Determine the (X, Y) coordinate at the center of the cell enclosing the given text.  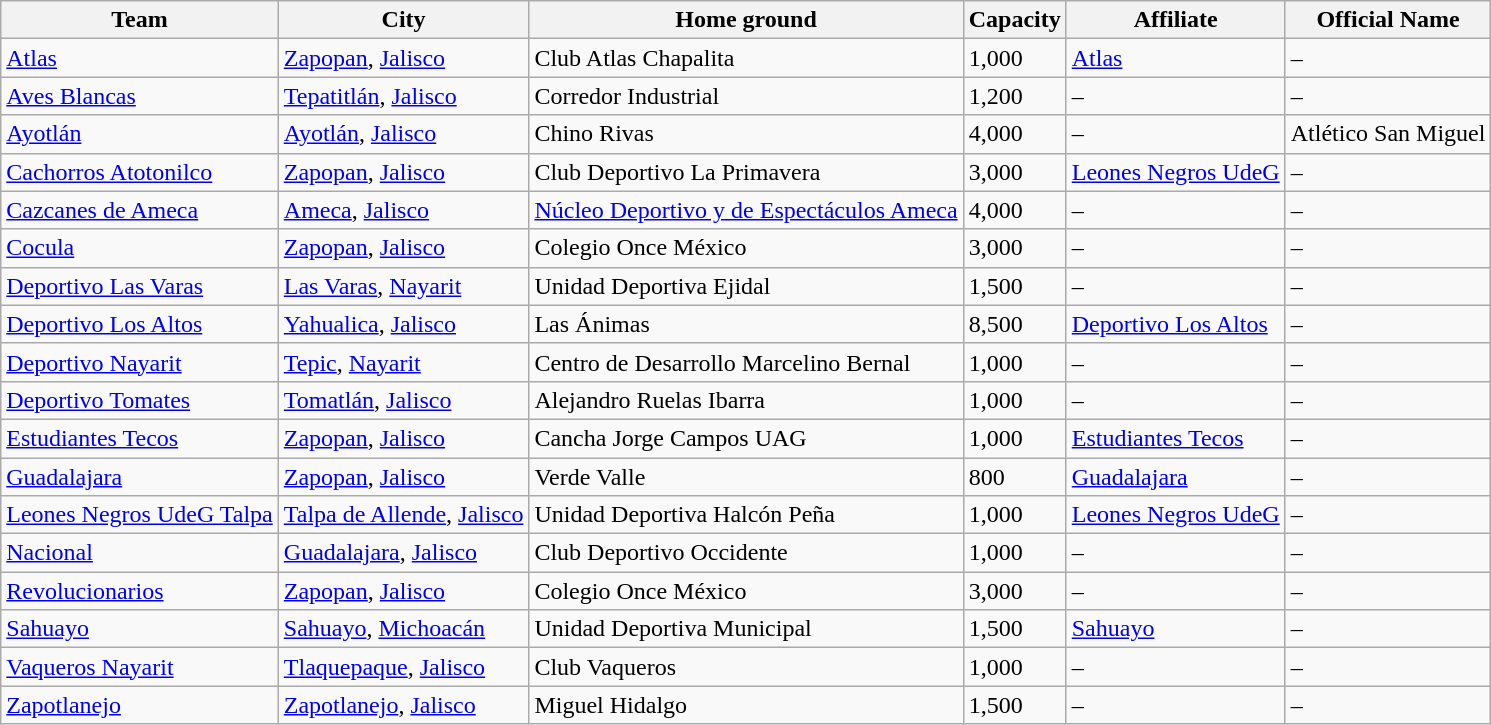
Aves Blancas (140, 96)
Unidad Deportiva Halcón Peña (746, 515)
Alejandro Ruelas Ibarra (746, 400)
Deportivo Las Varas (140, 286)
Club Deportivo Occidente (746, 553)
Ayotlán, Jalisco (404, 134)
Leones Negros UdeG Talpa (140, 515)
Team (140, 20)
Sahuayo, Michoacán (404, 629)
Nacional (140, 553)
Deportivo Tomates (140, 400)
8,500 (1014, 324)
Cancha Jorge Campos UAG (746, 438)
Cazcanes de Ameca (140, 210)
Cocula (140, 248)
Núcleo Deportivo y de Espectáculos Ameca (746, 210)
Las Varas, Nayarit (404, 286)
Talpa de Allende, Jalisco (404, 515)
Home ground (746, 20)
Unidad Deportiva Municipal (746, 629)
Affiliate (1176, 20)
Tepatitlán, Jalisco (404, 96)
Vaqueros Nayarit (140, 667)
Unidad Deportiva Ejidal (746, 286)
Club Deportivo La Primavera (746, 172)
Tomatlán, Jalisco (404, 400)
Revolucionarios (140, 591)
Corredor Industrial (746, 96)
Ameca, Jalisco (404, 210)
Atlético San Miguel (1388, 134)
Verde Valle (746, 477)
800 (1014, 477)
Official Name (1388, 20)
Club Atlas Chapalita (746, 58)
Zapotlanejo, Jalisco (404, 705)
Club Vaqueros (746, 667)
Miguel Hidalgo (746, 705)
City (404, 20)
1,200 (1014, 96)
Centro de Desarrollo Marcelino Bernal (746, 362)
Las Ánimas (746, 324)
Deportivo Nayarit (140, 362)
Yahualica, Jalisco (404, 324)
Tlaquepaque, Jalisco (404, 667)
Chino Rivas (746, 134)
Zapotlanejo (140, 705)
Cachorros Atotonilco (140, 172)
Ayotlán (140, 134)
Capacity (1014, 20)
Tepic, Nayarit (404, 362)
Guadalajara, Jalisco (404, 553)
